Provide the (X, Y) coordinate of the cell's center where the given text is located.  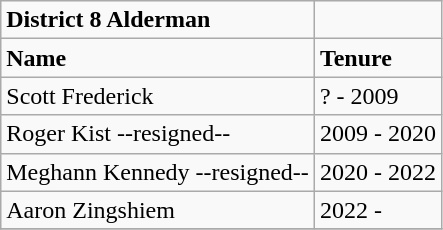
District 8 Alderman (158, 20)
Tenure (378, 58)
2020 - 2022 (378, 172)
Roger Kist --resigned-- (158, 134)
? - 2009 (378, 96)
Name (158, 58)
Aaron Zingshiem (158, 210)
Scott Frederick (158, 96)
2022 - (378, 210)
Meghann Kennedy --resigned-- (158, 172)
2009 - 2020 (378, 134)
